Capture the cell that displays the provided text and extract its (x, y) central coordinate. 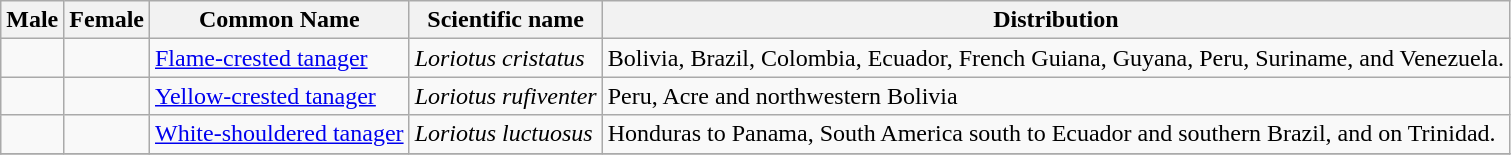
Loriotus rufiventer (506, 96)
Peru, Acre and northwestern Bolivia (1056, 96)
Honduras to Panama, South America south to Ecuador and southern Brazil, and on Trinidad. (1056, 134)
Male (32, 20)
Common Name (279, 20)
Loriotus luctuosus (506, 134)
Female (107, 20)
Flame-crested tanager (279, 58)
White-shouldered tanager (279, 134)
Yellow-crested tanager (279, 96)
Bolivia, Brazil, Colombia, Ecuador, French Guiana, Guyana, Peru, Suriname, and Venezuela. (1056, 58)
Scientific name (506, 20)
Distribution (1056, 20)
Loriotus cristatus (506, 58)
